Determine the (X, Y) coordinate at the center of the cell enclosing the given text.  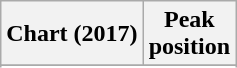
Peak position (189, 34)
Chart (2017) (72, 34)
